Find where the given text appears and provide that cell's center as [x, y] coordinate. 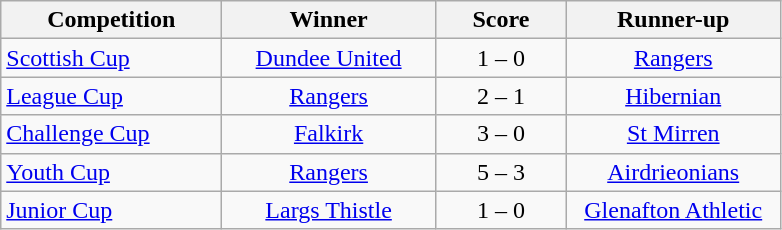
St Mirren [673, 134]
2 – 1 [500, 96]
Runner-up [673, 20]
Glenafton Athletic [673, 210]
Youth Cup [112, 172]
Scottish Cup [112, 58]
League Cup [112, 96]
Falkirk [329, 134]
Dundee United [329, 58]
Challenge Cup [112, 134]
5 – 3 [500, 172]
Hibernian [673, 96]
Winner [329, 20]
Score [500, 20]
Junior Cup [112, 210]
Largs Thistle [329, 210]
Airdrieonians [673, 172]
3 – 0 [500, 134]
Competition [112, 20]
